Return the (x, y) coordinate for the center point of the cell that contains the specified text.  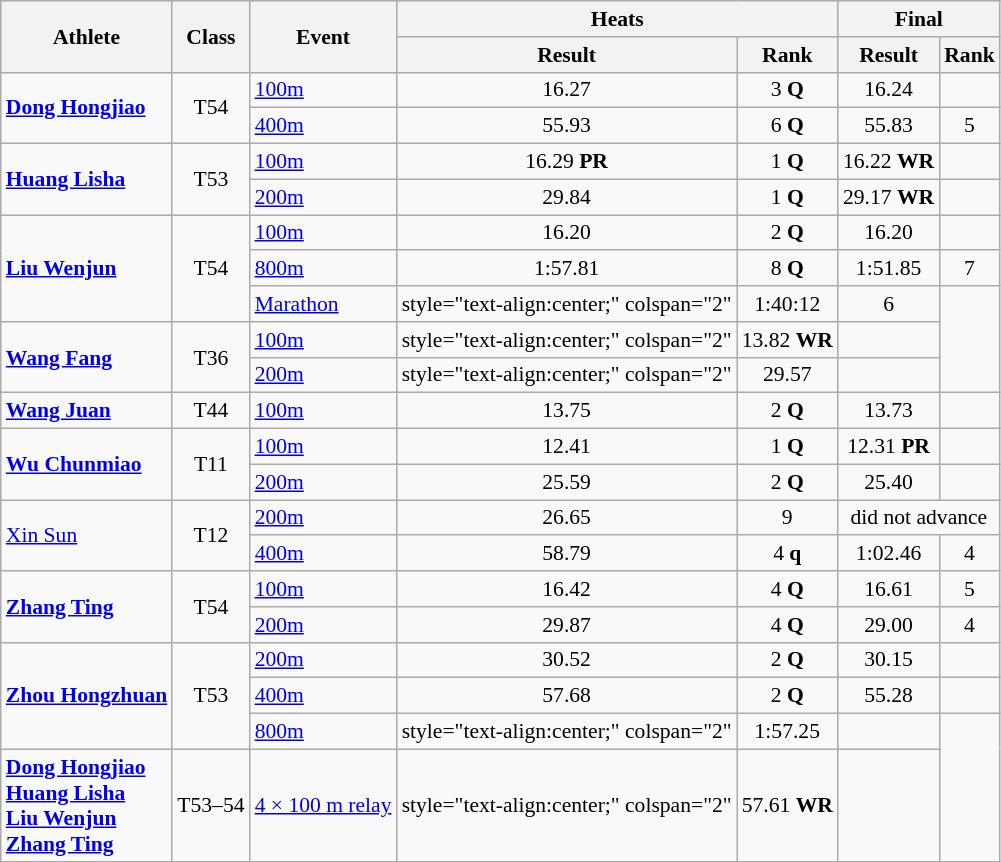
8 Q (788, 269)
Zhou Hongzhuan (87, 696)
26.65 (567, 518)
16.27 (567, 90)
4 × 100 m relay (324, 805)
25.59 (567, 482)
7 (970, 269)
1:51.85 (888, 269)
Marathon (324, 304)
55.83 (888, 126)
55.93 (567, 126)
30.52 (567, 660)
4 q (788, 554)
Dong Hongjiao (87, 108)
6 (888, 304)
12.41 (567, 447)
Event (324, 36)
T53–54 (210, 805)
55.28 (888, 696)
29.57 (788, 375)
13.75 (567, 411)
16.42 (567, 589)
T36 (210, 358)
1:40:12 (788, 304)
Final (919, 19)
29.87 (567, 625)
Dong Hongjiao Huang Lisha Liu Wenjun Zhang Ting (87, 805)
1:57.25 (788, 732)
29.00 (888, 625)
9 (788, 518)
30.15 (888, 660)
Huang Lisha (87, 180)
6 Q (788, 126)
16.61 (888, 589)
12.31 PR (888, 447)
Wu Chunmiao (87, 464)
25.40 (888, 482)
13.82 WR (788, 340)
16.22 WR (888, 162)
29.84 (567, 197)
3 Q (788, 90)
1:57.81 (567, 269)
Athlete (87, 36)
T44 (210, 411)
Wang Juan (87, 411)
Zhang Ting (87, 606)
Heats (618, 19)
Liu Wenjun (87, 268)
57.68 (567, 696)
T12 (210, 536)
58.79 (567, 554)
13.73 (888, 411)
57.61 WR (788, 805)
Class (210, 36)
16.29 PR (567, 162)
16.24 (888, 90)
T11 (210, 464)
did not advance (919, 518)
1:02.46 (888, 554)
Wang Fang (87, 358)
29.17 WR (888, 197)
Xin Sun (87, 536)
